Return [X, Y] of the center of cell containing provided text 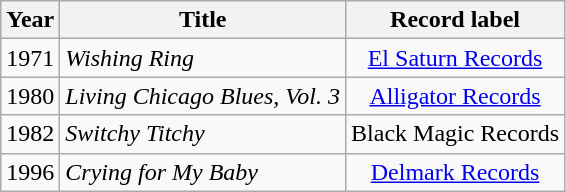
Switchy Titchy [203, 134]
1982 [30, 134]
Wishing Ring [203, 58]
El Saturn Records [456, 58]
Delmark Records [456, 172]
Crying for My Baby [203, 172]
Alligator Records [456, 96]
1996 [30, 172]
Year [30, 20]
1971 [30, 58]
Title [203, 20]
1980 [30, 96]
Living Chicago Blues, Vol. 3 [203, 96]
Record label [456, 20]
Black Magic Records [456, 134]
